Scan for the cell matching the given text and deliver its (X, Y) coordinate at center. 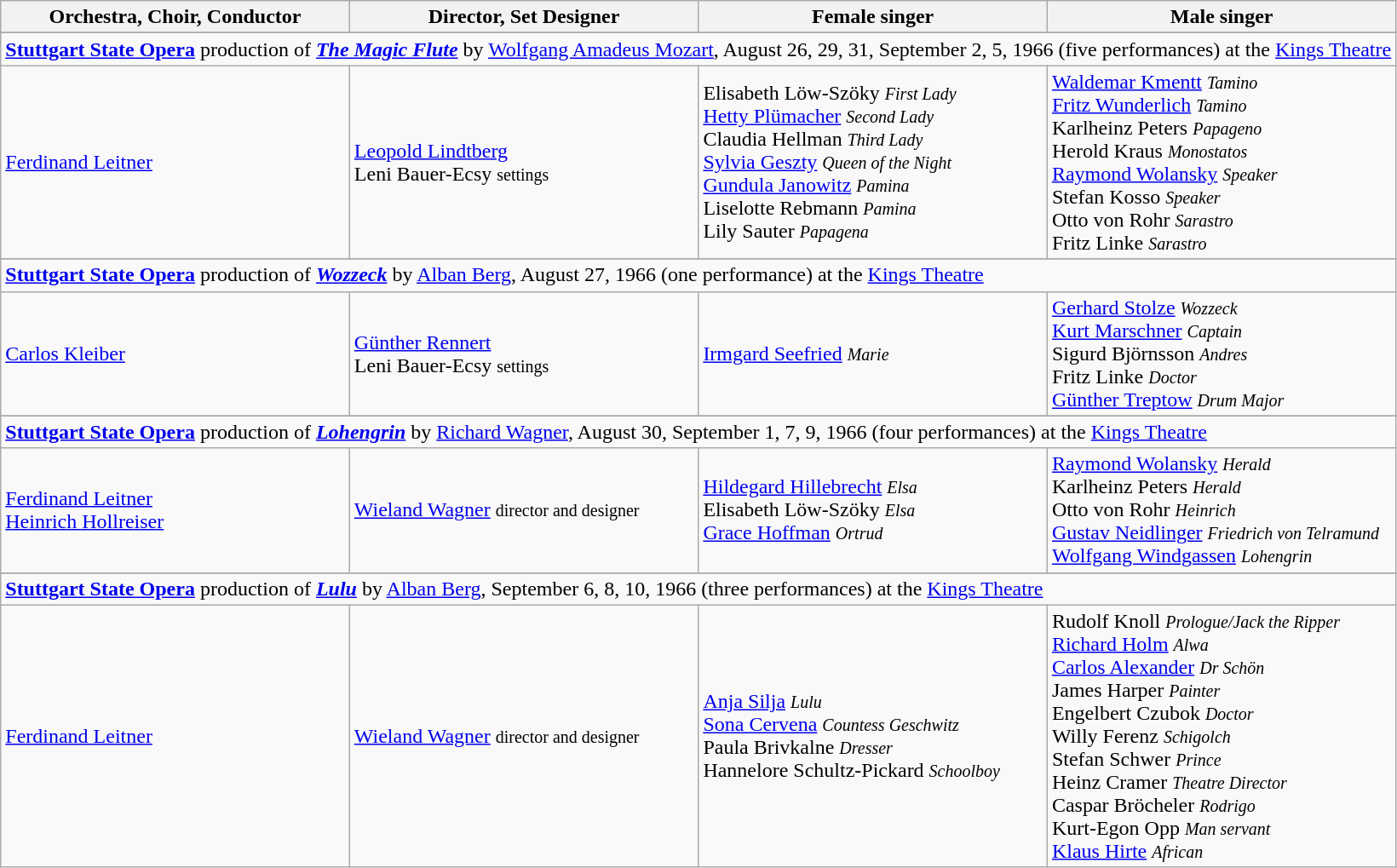
Anja Silja LuluSona Cervena Countess GeschwitzPaula Brivkalne DresserHannelore Schultz-Pickard Schoolboy (873, 736)
Carlos Kleiber (175, 354)
Gerhard Stolze WozzeckKurt Marschner CaptainSigurd Björnsson AndresFritz Linke DoctorGünther Treptow Drum Major (1222, 354)
Günther RennertLeni Bauer-Ecsy settings (524, 354)
Orchestra, Choir, Conductor (175, 17)
Stuttgart State Opera production of Lohengrin by Richard Wagner, August 30, September 1, 7, 9, 1966 (four performances) at the Kings Theatre (698, 432)
Hildegard Hillebrecht ElsaElisabeth Löw-Szöky ElsaGrace Hoffman Ortrud (873, 510)
Raymond Wolansky HeraldKarlheinz Peters HeraldOtto von Rohr HeinrichGustav Neidlinger Friedrich von TelramundWolfgang Windgassen Lohengrin (1222, 510)
Female singer (873, 17)
Male singer (1222, 17)
Ferdinand Leitner Heinrich Hollreiser (175, 510)
Leopold LindtbergLeni Bauer-Ecsy settings (524, 162)
Irmgard Seefried Marie (873, 354)
Stuttgart State Opera production of Lulu by Alban Berg, September 6, 8, 10, 1966 (three performances) at the Kings Theatre (698, 589)
Stuttgart State Opera production of Wozzeck by Alban Berg, August 27, 1966 (one performance) at the Kings Theatre (698, 275)
Director, Set Designer (524, 17)
